Identify which cell holds the provided text, then report its (x, y) central coordinate. 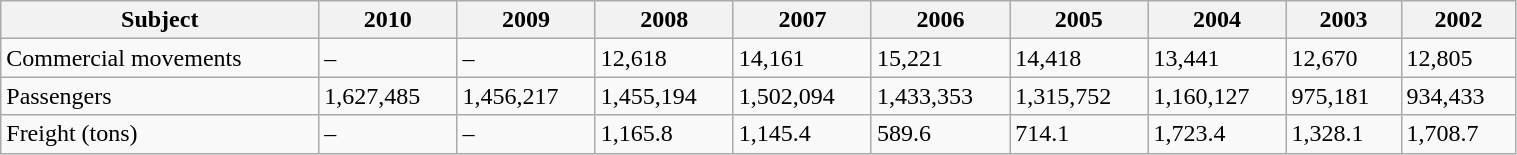
2009 (526, 20)
1,723.4 (1217, 134)
2007 (802, 20)
1,708.7 (1458, 134)
1,627,485 (388, 96)
14,418 (1079, 58)
934,433 (1458, 96)
1,433,353 (940, 96)
589.6 (940, 134)
2006 (940, 20)
1,328.1 (1344, 134)
12,618 (664, 58)
1,145.4 (802, 134)
12,670 (1344, 58)
15,221 (940, 58)
2005 (1079, 20)
Commercial movements (160, 58)
1,455,194 (664, 96)
1,456,217 (526, 96)
1,160,127 (1217, 96)
Freight (tons) (160, 134)
975,181 (1344, 96)
Subject (160, 20)
2003 (1344, 20)
14,161 (802, 58)
Passengers (160, 96)
2008 (664, 20)
2010 (388, 20)
1,502,094 (802, 96)
1,315,752 (1079, 96)
2002 (1458, 20)
1,165.8 (664, 134)
12,805 (1458, 58)
714.1 (1079, 134)
13,441 (1217, 58)
2004 (1217, 20)
